Find where the given text appears and provide that cell's center as [X, Y] coordinate. 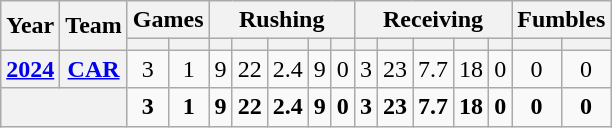
Rushing [282, 20]
2024 [30, 69]
Fumbles [562, 20]
Year [30, 26]
CAR [94, 69]
Team [94, 26]
Games [168, 20]
Receiving [432, 20]
